Extract the (x, y) coordinate from the center of the cell holding the provided text.  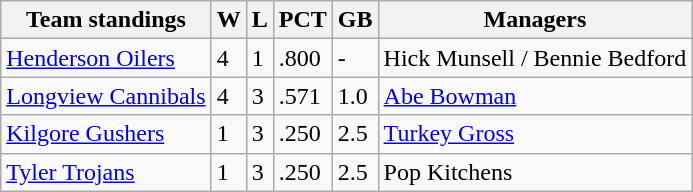
L (260, 20)
PCT (302, 20)
Henderson Oilers (106, 58)
Managers (535, 20)
W (228, 20)
Longview Cannibals (106, 96)
Turkey Gross (535, 134)
.571 (302, 96)
Team standings (106, 20)
Hick Munsell / Bennie Bedford (535, 58)
- (355, 58)
Kilgore Gushers (106, 134)
Tyler Trojans (106, 172)
GB (355, 20)
.800 (302, 58)
Pop Kitchens (535, 172)
1.0 (355, 96)
Abe Bowman (535, 96)
